Return (x, y) of the center of cell containing provided text 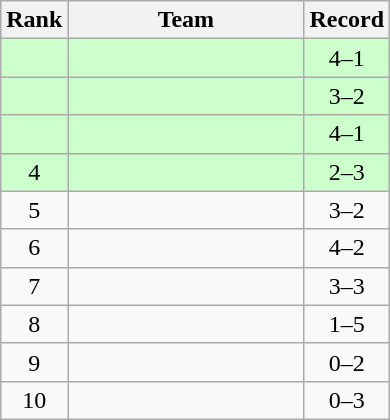
9 (34, 362)
3–3 (347, 286)
4 (34, 172)
4–2 (347, 248)
Team (186, 20)
1–5 (347, 324)
5 (34, 210)
0–3 (347, 400)
0–2 (347, 362)
2–3 (347, 172)
8 (34, 324)
6 (34, 248)
10 (34, 400)
7 (34, 286)
Rank (34, 20)
Record (347, 20)
